Scan for the cell matching the given text and deliver its (x, y) coordinate at center. 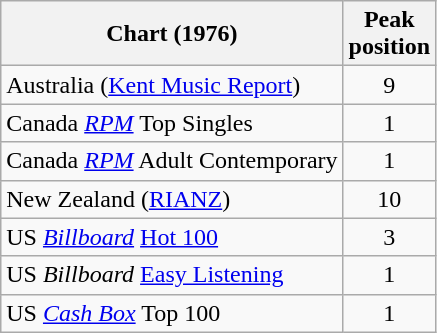
Canada RPM Adult Contemporary (172, 161)
9 (389, 85)
3 (389, 237)
Canada RPM Top Singles (172, 123)
New Zealand (RIANZ) (172, 199)
Australia (Kent Music Report) (172, 85)
US Billboard Hot 100 (172, 237)
Chart (1976) (172, 34)
US Billboard Easy Listening (172, 275)
10 (389, 199)
US Cash Box Top 100 (172, 313)
Peakposition (389, 34)
